Detect which cell encompasses the target text, then output its [X, Y] center coordinate. 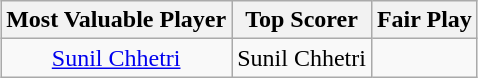
Fair Play [424, 20]
Most Valuable Player [116, 20]
Top Scorer [302, 20]
